Find where the given text appears and provide that cell's center as [X, Y] coordinate. 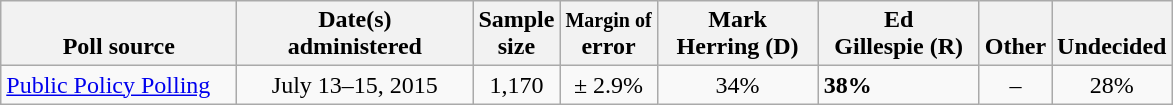
MarkHerring (D) [738, 34]
34% [738, 85]
Margin oferror [608, 34]
38% [898, 85]
Samplesize [516, 34]
1,170 [516, 85]
Date(s)administered [355, 34]
July 13–15, 2015 [355, 85]
– [1015, 85]
Other [1015, 34]
± 2.9% [608, 85]
Public Policy Polling [119, 85]
EdGillespie (R) [898, 34]
Undecided [1112, 34]
Poll source [119, 34]
28% [1112, 85]
